Determine the [x, y] coordinate at the center of the cell enclosing the given text.  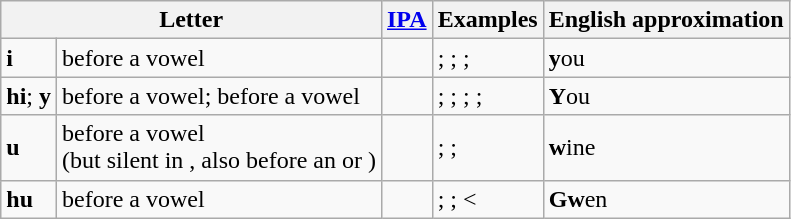
Examples [488, 20]
Gwen [666, 199]
; ; < [488, 199]
; ; [488, 148]
Letter [192, 20]
IPA [406, 20]
English approximation [666, 20]
hi; y [29, 96]
; ; ; ; [488, 96]
you [666, 58]
You [666, 96]
before a vowel(but silent in , also before an or ) [220, 148]
before a vowel; before a vowel [220, 96]
i [29, 58]
; ; ; [488, 58]
hu [29, 199]
u [29, 148]
wine [666, 148]
